Find where the given text appears and provide that cell's center as (x, y) coordinate. 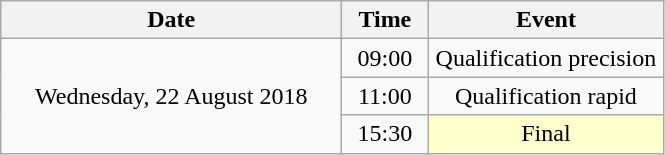
15:30 (385, 134)
Qualification rapid (546, 96)
09:00 (385, 58)
Wednesday, 22 August 2018 (172, 96)
Qualification precision (546, 58)
Date (172, 20)
Time (385, 20)
11:00 (385, 96)
Event (546, 20)
Final (546, 134)
